Scan for the cell matching the given text and deliver its [x, y] coordinate at center. 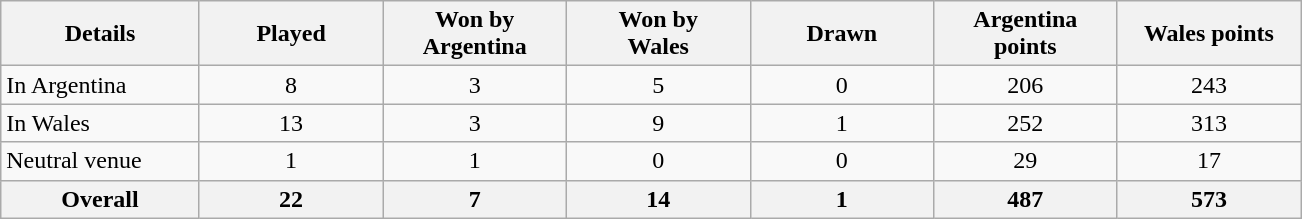
Details [100, 34]
7 [475, 199]
Argentina points [1026, 34]
487 [1026, 199]
Neutral venue [100, 161]
9 [658, 123]
22 [291, 199]
252 [1026, 123]
29 [1026, 161]
573 [1209, 199]
13 [291, 123]
Won byWales [658, 34]
Wales points [1209, 34]
Drawn [842, 34]
5 [658, 85]
243 [1209, 85]
313 [1209, 123]
Overall [100, 199]
8 [291, 85]
In Wales [100, 123]
In Argentina [100, 85]
14 [658, 199]
Played [291, 34]
206 [1026, 85]
Won byArgentina [475, 34]
17 [1209, 161]
